Determine the [x, y] coordinate at the center of the cell enclosing the given text.  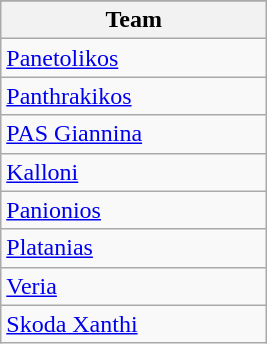
Kalloni [134, 172]
Panthrakikos [134, 96]
Skoda Xanthi [134, 324]
Team [134, 20]
Veria [134, 286]
PAS Giannina [134, 134]
Panetolikos [134, 58]
Panionios [134, 210]
Platanias [134, 248]
